Detect which cell encompasses the target text, then output its [x, y] center coordinate. 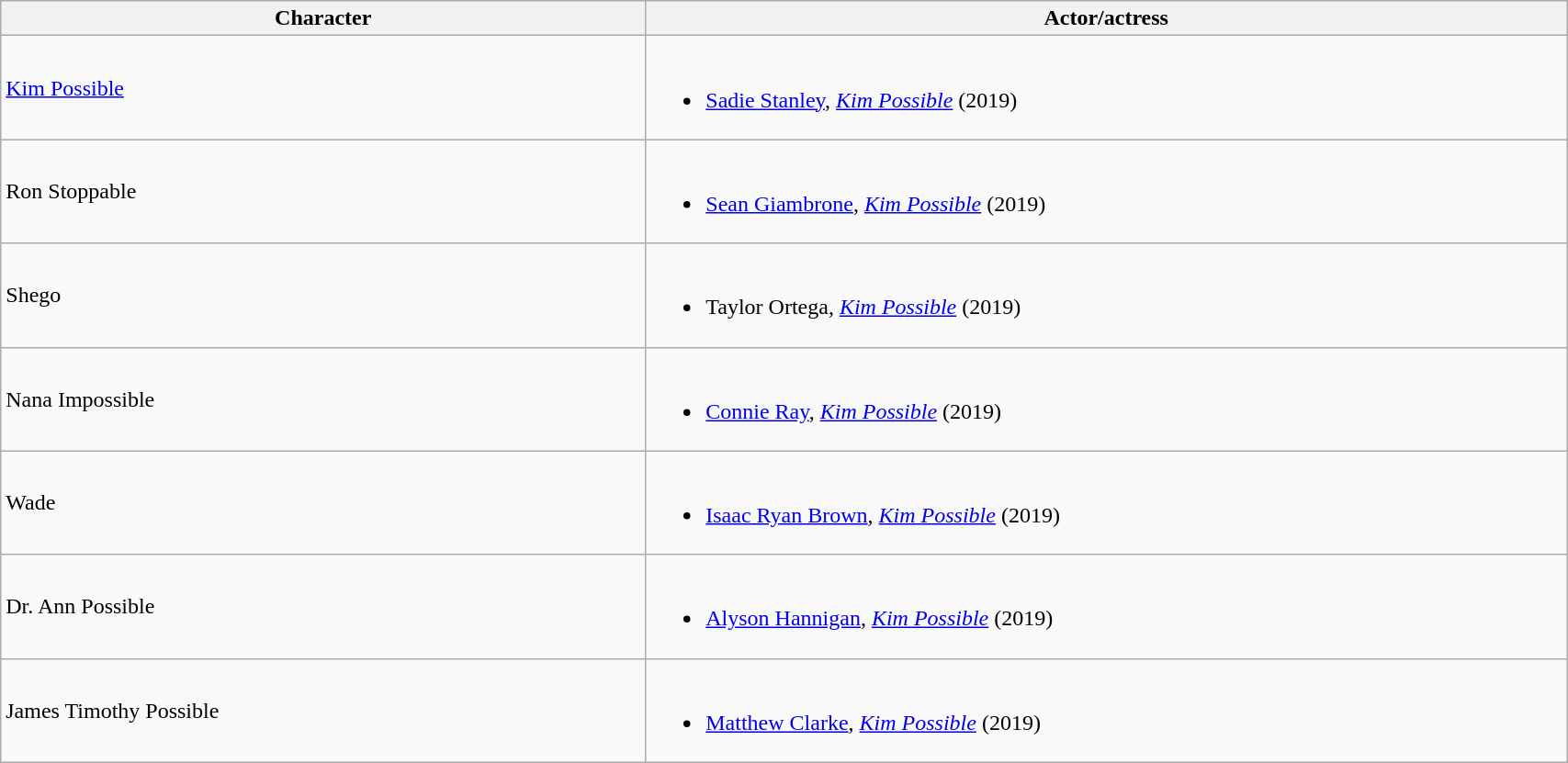
Isaac Ryan Brown, Kim Possible (2019) [1106, 503]
Connie Ray, Kim Possible (2019) [1106, 398]
Wade [323, 503]
Shego [323, 296]
Sadie Stanley, Kim Possible (2019) [1106, 88]
Dr. Ann Possible [323, 606]
Taylor Ortega, Kim Possible (2019) [1106, 296]
Kim Possible [323, 88]
Actor/actress [1106, 18]
Alyson Hannigan, Kim Possible (2019) [1106, 606]
Ron Stoppable [323, 191]
Matthew Clarke, Kim Possible (2019) [1106, 711]
Sean Giambrone, Kim Possible (2019) [1106, 191]
Character [323, 18]
James Timothy Possible [323, 711]
Nana Impossible [323, 398]
